Identify which cell holds the provided text, then report its (x, y) central coordinate. 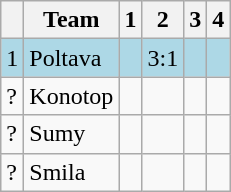
2 (163, 20)
Smila (72, 172)
Sumy (72, 134)
3 (196, 20)
Konotop (72, 96)
Poltava (72, 58)
3:1 (163, 58)
4 (218, 20)
Team (72, 20)
